Provide the [x, y] coordinate of the cell's center where the given text is located.  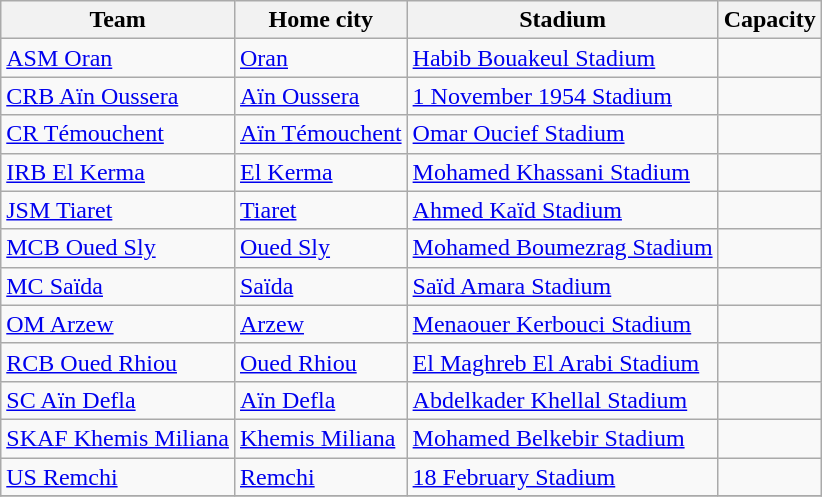
CR Témouchent [118, 134]
Oran [320, 58]
1 November 1954 Stadium [562, 96]
SKAF Khemis Miliana [118, 438]
Saïd Amara Stadium [562, 286]
US Remchi [118, 477]
Arzew [320, 324]
Mohamed Khassani Stadium [562, 172]
RCB Oued Rhiou [118, 362]
18 February Stadium [562, 477]
Khemis Miliana [320, 438]
SC Aïn Defla [118, 400]
MCB Oued Sly [118, 248]
Home city [320, 20]
Oued Rhiou [320, 362]
MC Saïda [118, 286]
Tiaret [320, 210]
El Maghreb El Arabi Stadium [562, 362]
Omar Oucief Stadium [562, 134]
Menaouer Kerbouci Stadium [562, 324]
Capacity [770, 20]
Saïda [320, 286]
Team [118, 20]
Abdelkader Khellal Stadium [562, 400]
Mohamed Boumezrag Stadium [562, 248]
Oued Sly [320, 248]
ASM Oran [118, 58]
Aïn Oussera [320, 96]
El Kerma [320, 172]
Remchi [320, 477]
Habib Bouakeul Stadium [562, 58]
JSM Tiaret [118, 210]
Aïn Témouchent [320, 134]
Ahmed Kaïd Stadium [562, 210]
Mohamed Belkebir Stadium [562, 438]
CRB Aïn Oussera [118, 96]
Stadium [562, 20]
OM Arzew [118, 324]
Aïn Defla [320, 400]
IRB El Kerma [118, 172]
